Extract the (x, y) coordinate from the center of the cell holding the provided text.  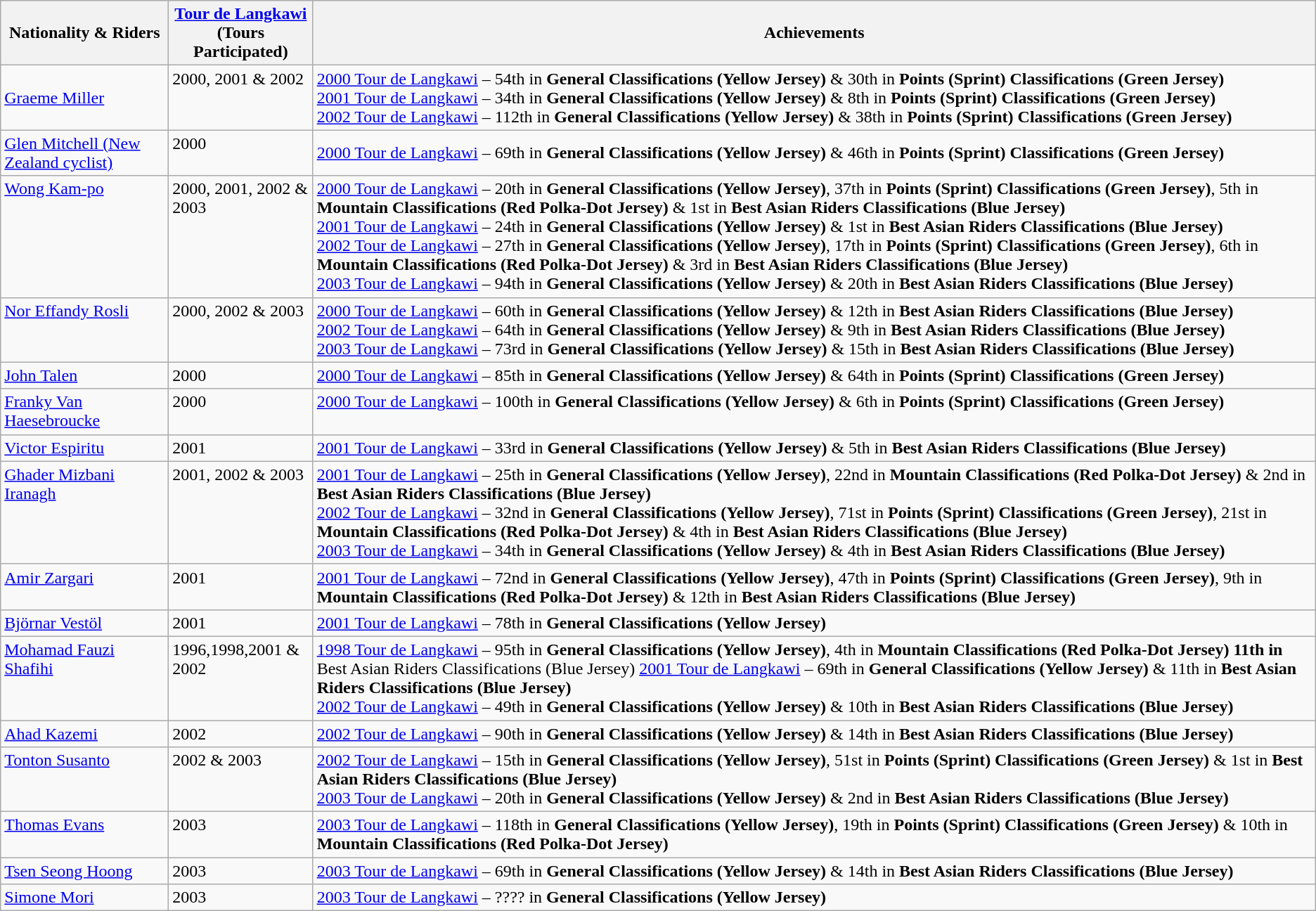
2003 Tour de Langkawi – 69th in General Classifications (Yellow Jersey) & 14th in Best Asian Riders Classifications (Blue Jersey) (814, 871)
Achievements (814, 33)
2000 Tour de Langkawi – 100th in General Classifications (Yellow Jersey) & 6th in Points (Sprint) Classifications (Green Jersey) (814, 412)
Tour de Langkawi(Tours Participated) (240, 33)
2000, 2001, 2002 & 2003 (240, 236)
Björnar Vestöl (84, 623)
2001, 2002 & 2003 (240, 512)
Simone Mori (84, 898)
2000, 2002 & 2003 (240, 330)
2001 Tour de Langkawi – 78th in General Classifications (Yellow Jersey) (814, 623)
2002 Tour de Langkawi – 90th in General Classifications (Yellow Jersey) & 14th in Best Asian Riders Classifications (Blue Jersey) (814, 733)
1996,1998,2001 & 2002 (240, 678)
Tsen Seong Hoong (84, 871)
2001 Tour de Langkawi – 33rd in General Classifications (Yellow Jersey) & 5th in Best Asian Riders Classifications (Blue Jersey) (814, 448)
Wong Kam-po (84, 236)
2000, 2001 & 2002 (240, 98)
Tonton Susanto (84, 780)
Graeme Miller (84, 98)
Franky Van Haesebroucke (84, 412)
Thomas Evans (84, 835)
2002 (240, 733)
2002 & 2003 (240, 780)
John Talen (84, 375)
Victor Espiritu (84, 448)
Amir Zargari (84, 586)
Ghader Mizbani Iranagh (84, 512)
2003 Tour de Langkawi – ???? in General Classifications (Yellow Jersey) (814, 898)
Ahad Kazemi (84, 733)
Nor Effandy Rosli (84, 330)
Glen Mitchell (New Zealand cyclist) (84, 153)
2000 Tour de Langkawi – 69th in General Classifications (Yellow Jersey) & 46th in Points (Sprint) Classifications (Green Jersey) (814, 153)
2000 Tour de Langkawi – 85th in General Classifications (Yellow Jersey) & 64th in Points (Sprint) Classifications (Green Jersey) (814, 375)
Mohamad Fauzi Shafihi (84, 678)
Nationality & Riders (84, 33)
